Provide the [X, Y] coordinate of the cell's center where the given text is located.  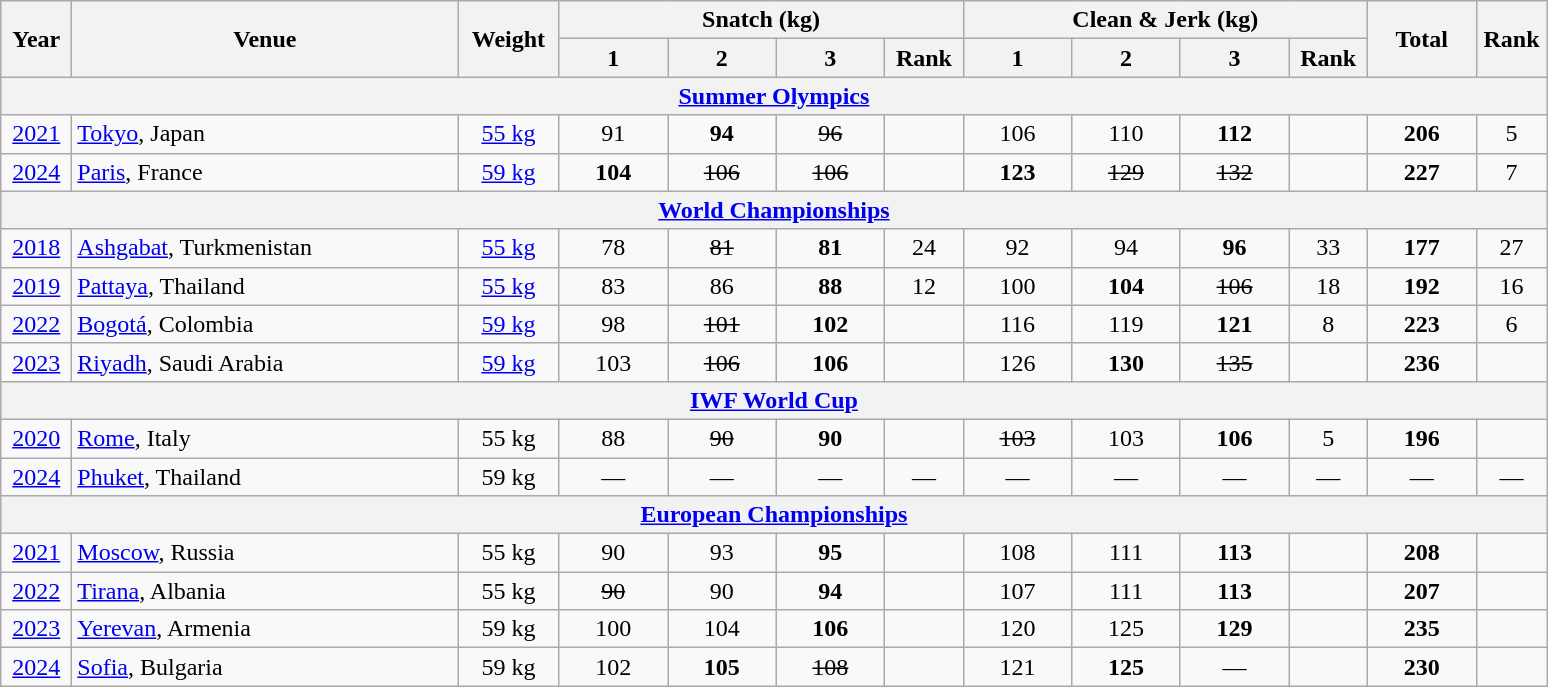
Phuket, Thailand [265, 477]
2020 [36, 438]
78 [614, 248]
110 [1126, 134]
27 [1512, 248]
16 [1512, 286]
236 [1422, 362]
Total [1422, 39]
132 [1234, 172]
130 [1126, 362]
208 [1422, 553]
107 [1018, 591]
Weight [508, 39]
Ashgabat, Turkmenistan [265, 248]
120 [1018, 629]
83 [614, 286]
177 [1422, 248]
12 [924, 286]
223 [1422, 324]
Riyadh, Saudi Arabia [265, 362]
192 [1422, 286]
2019 [36, 286]
112 [1234, 134]
95 [830, 553]
123 [1018, 172]
119 [1126, 324]
93 [722, 553]
135 [1234, 362]
World Championships [774, 210]
8 [1328, 324]
Tirana, Albania [265, 591]
105 [722, 667]
Snatch (kg) [761, 20]
IWF World Cup [774, 400]
Summer Olympics [774, 96]
Clean & Jerk (kg) [1165, 20]
206 [1422, 134]
116 [1018, 324]
92 [1018, 248]
207 [1422, 591]
24 [924, 248]
91 [614, 134]
Year [36, 39]
101 [722, 324]
Venue [265, 39]
196 [1422, 438]
Paris, France [265, 172]
–– [1234, 667]
126 [1018, 362]
Tokyo, Japan [265, 134]
86 [722, 286]
Moscow, Russia [265, 553]
33 [1328, 248]
235 [1422, 629]
Sofia, Bulgaria [265, 667]
European Championships [774, 515]
6 [1512, 324]
Yerevan, Armenia [265, 629]
18 [1328, 286]
Rome, Italy [265, 438]
98 [614, 324]
Bogotá, Colombia [265, 324]
227 [1422, 172]
2018 [36, 248]
7 [1512, 172]
230 [1422, 667]
Pattaya, Thailand [265, 286]
